Return the [X, Y] coordinate for the center point of the cell that contains the specified text.  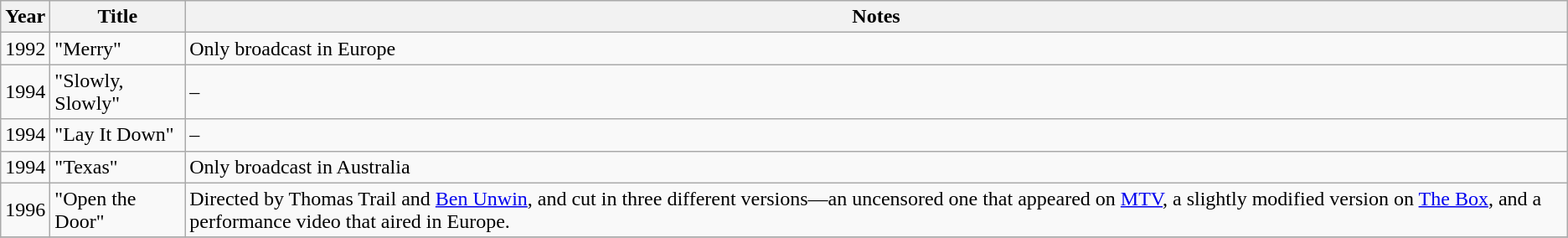
"Open the Door" [117, 210]
Title [117, 17]
Only broadcast in Australia [876, 167]
1996 [25, 210]
"Merry" [117, 49]
Notes [876, 17]
1992 [25, 49]
Only broadcast in Europe [876, 49]
"Slowly, Slowly" [117, 92]
"Lay It Down" [117, 135]
"Texas" [117, 167]
Year [25, 17]
